Return the (X, Y) coordinate for the center point of the cell that contains the specified text.  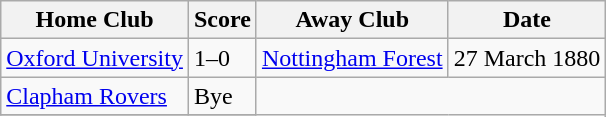
Score (222, 20)
27 March 1880 (527, 58)
Nottingham Forest (352, 58)
Date (527, 20)
Bye (222, 96)
Away Club (352, 20)
1–0 (222, 58)
Oxford University (95, 58)
Home Club (95, 20)
Clapham Rovers (95, 96)
